Extract the [x, y] coordinate from the center of the cell holding the provided text.  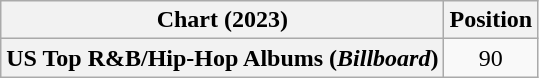
US Top R&B/Hip-Hop Albums (Billboard) [222, 58]
90 [491, 58]
Position [491, 20]
Chart (2023) [222, 20]
